Pinpoint the cell where the given text exists, returning its [X, Y] midpoint coordinate. 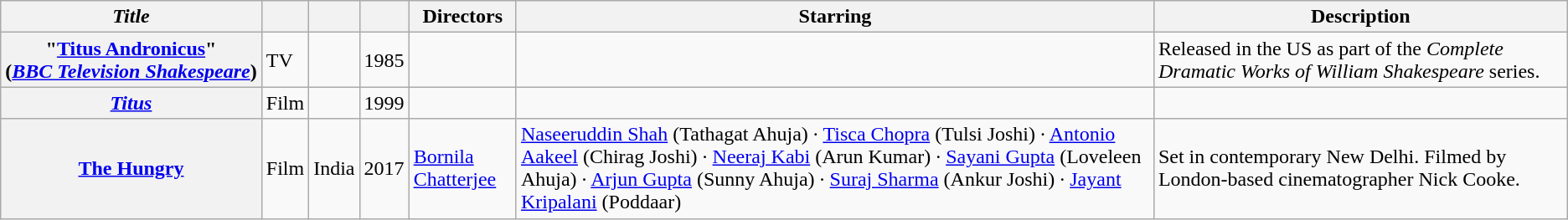
Titus [132, 103]
Released in the US as part of the Complete Dramatic Works of William Shakespeare series. [1360, 60]
Starring [834, 17]
Set in contemporary New Delhi. Filmed by London-based cinematographer Nick Cooke. [1360, 169]
Description [1360, 17]
The Hungry [132, 169]
Directors [462, 17]
1985 [384, 60]
1999 [384, 103]
Title [132, 17]
Bornila Chatterjee [462, 169]
2017 [384, 169]
TV [285, 60]
"Titus Andronicus"(BBC Television Shakespeare) [132, 60]
India [334, 169]
